Output the (x, y) coordinate of the center of the cell containing the given text.  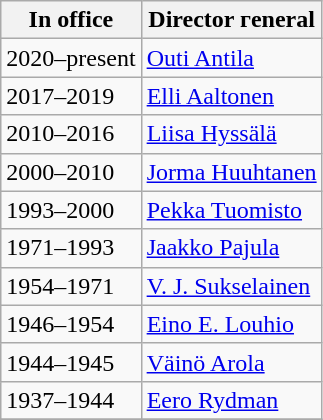
In оffice (71, 20)
1946–1954 (71, 324)
Liisa Hyssälä (232, 134)
Jorma Huuhtanen (232, 172)
2010–2016 (71, 134)
Director гeneral (232, 20)
1993–2000 (71, 210)
Elli Aaltonen (232, 96)
Outi Antila (232, 58)
2000–2010 (71, 172)
Pekka Tuomisto (232, 210)
2017–2019 (71, 96)
1944–1945 (71, 362)
Väinö Arola (232, 362)
Eero Rydman (232, 400)
1954–1971 (71, 286)
2020–present (71, 58)
Eino E. Louhio (232, 324)
1937–1944 (71, 400)
1971–1993 (71, 248)
Jaakko Pajula (232, 248)
V. J. Sukselainen (232, 286)
